For the text-containing cell, return its midpoint in (X, Y) coordinate format. 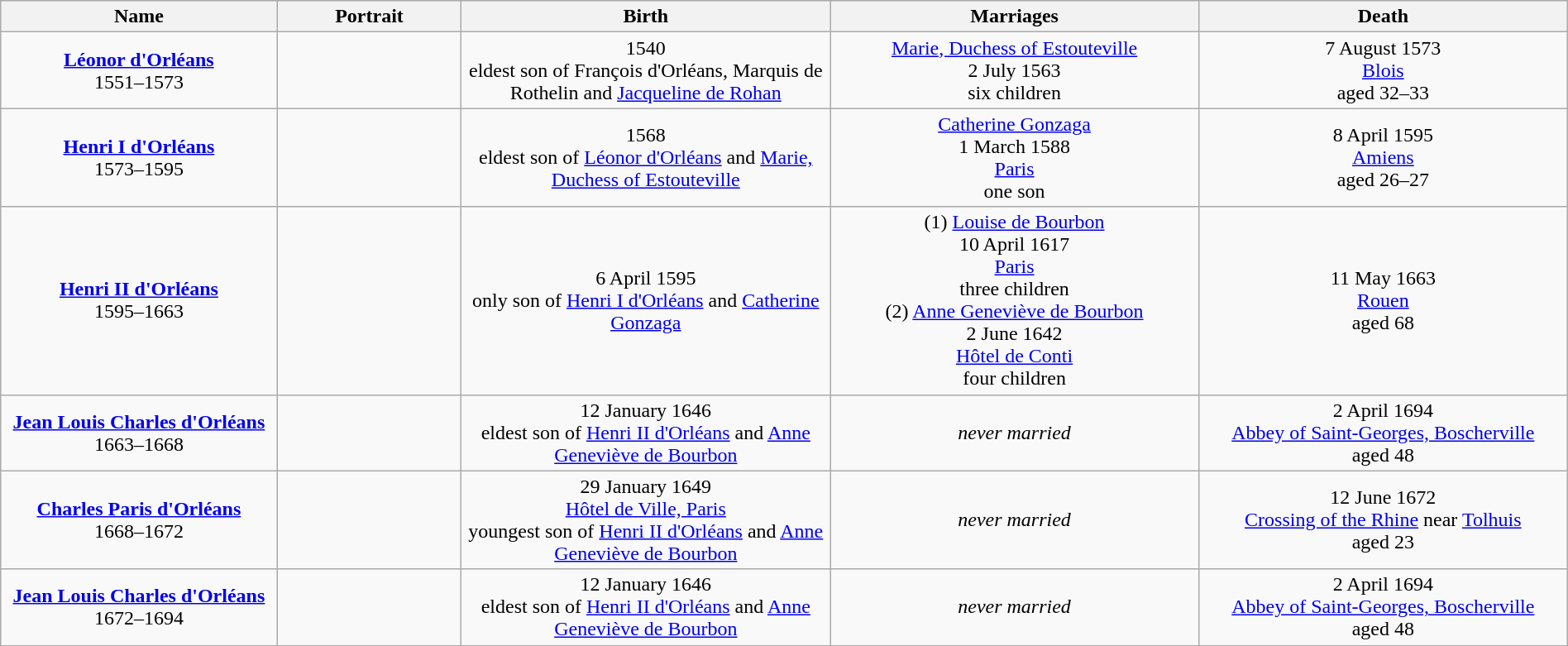
Henri I d'Orléans1573–1595 (139, 157)
1568eldest son of Léonor d'Orléans and Marie, Duchess of Estouteville (646, 157)
Birth (646, 17)
Death (1383, 17)
(1) Louise de Bourbon10 April 1617Paristhree children(2) Anne Geneviève de Bourbon2 June 1642Hôtel de Contifour children (1015, 301)
Léonor d'Orléans1551–1573 (139, 70)
Jean Louis Charles d'Orléans1663–1668 (139, 433)
Catherine Gonzaga1 March 1588Parisone son (1015, 157)
11 May 1663Rouenaged 68 (1383, 301)
1540eldest son of François d'Orléans, Marquis de Rothelin and Jacqueline de Rohan (646, 70)
Portrait (369, 17)
Henri II d'Orléans1595–1663 (139, 301)
6 April 1595only son of Henri I d'Orléans and Catherine Gonzaga (646, 301)
Jean Louis Charles d'Orléans1672–1694 (139, 607)
12 June 1672Crossing of the Rhine near Tolhuisaged 23 (1383, 519)
7 August 1573Bloisaged 32–33 (1383, 70)
29 January 1649Hôtel de Ville, Parisyoungest son of Henri II d'Orléans and Anne Geneviève de Bourbon (646, 519)
Charles Paris d'Orléans1668–1672 (139, 519)
8 April 1595Amiensaged 26–27 (1383, 157)
Name (139, 17)
Marriages (1015, 17)
Marie, Duchess of Estouteville2 July 1563six children (1015, 70)
